Provide the [X, Y] coordinate of the cell's center where the given text is located.  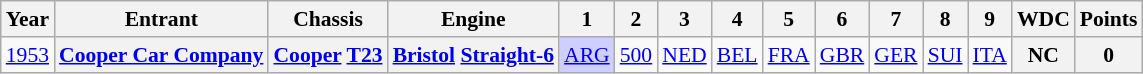
Year [28, 19]
FRA [789, 55]
WDC [1044, 19]
1 [587, 19]
Cooper Car Company [161, 55]
NC [1044, 55]
Chassis [328, 19]
ARG [587, 55]
500 [636, 55]
Bristol Straight-6 [474, 55]
0 [1109, 55]
1953 [28, 55]
2 [636, 19]
7 [896, 19]
Engine [474, 19]
8 [946, 19]
BEL [738, 55]
Cooper T23 [328, 55]
9 [990, 19]
3 [684, 19]
GBR [842, 55]
6 [842, 19]
Entrant [161, 19]
ITA [990, 55]
SUI [946, 55]
4 [738, 19]
Points [1109, 19]
NED [684, 55]
5 [789, 19]
GER [896, 55]
